Provide the (x, y) coordinate of the cell's center where the given text is located.  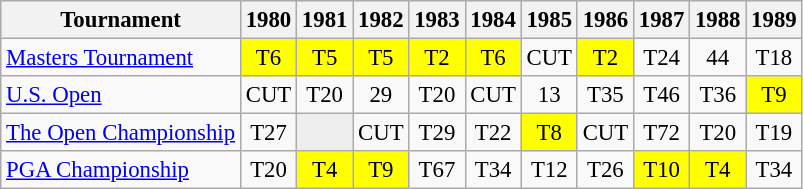
T26 (605, 170)
Tournament (121, 20)
1984 (493, 20)
1982 (381, 20)
T12 (549, 170)
44 (718, 58)
T22 (493, 133)
T18 (774, 58)
1987 (661, 20)
Masters Tournament (121, 58)
T46 (661, 95)
1988 (718, 20)
T27 (268, 133)
1981 (325, 20)
T72 (661, 133)
T67 (437, 170)
T8 (549, 133)
1989 (774, 20)
T24 (661, 58)
1985 (549, 20)
1986 (605, 20)
1983 (437, 20)
T10 (661, 170)
T19 (774, 133)
The Open Championship (121, 133)
29 (381, 95)
13 (549, 95)
U.S. Open (121, 95)
T36 (718, 95)
T35 (605, 95)
PGA Championship (121, 170)
T29 (437, 133)
1980 (268, 20)
